Find where the given text appears and provide that cell's center as [X, Y] coordinate. 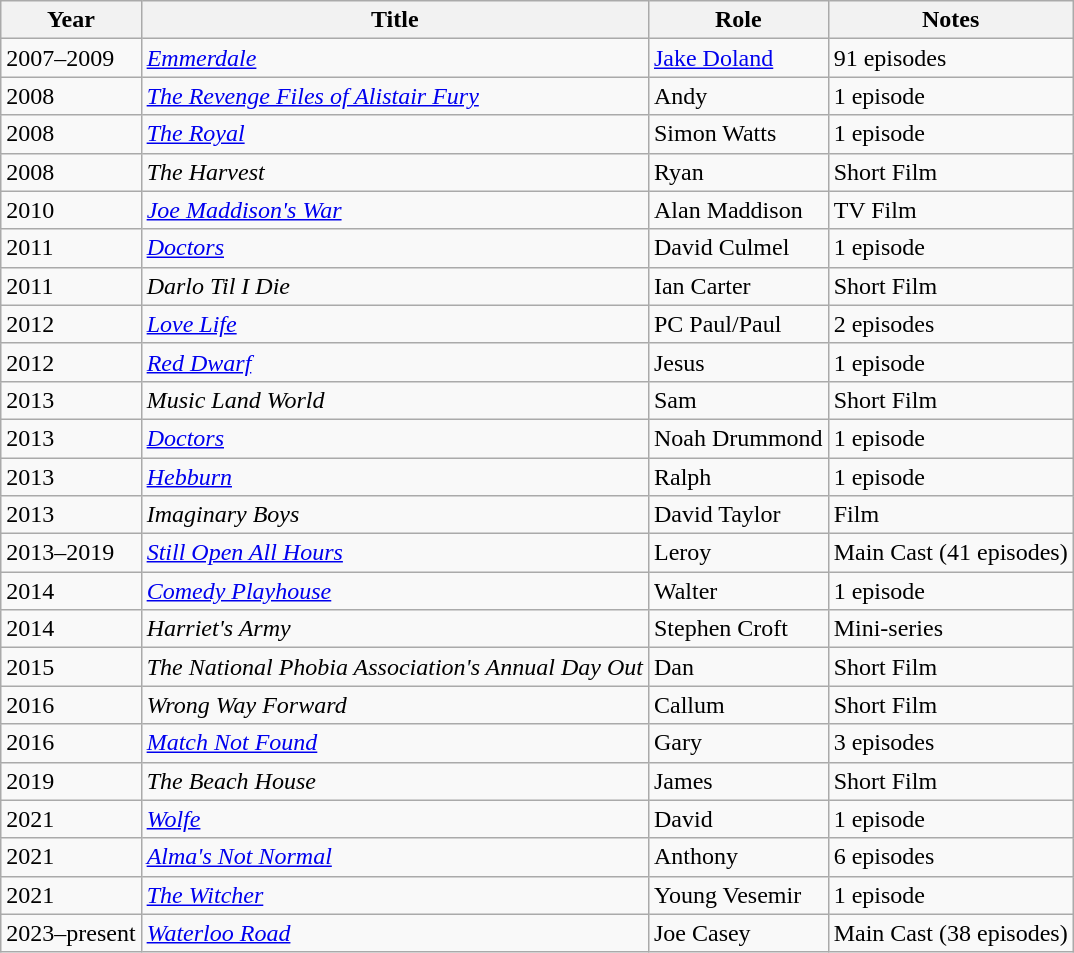
Film [950, 515]
Comedy Playhouse [394, 591]
The Royal [394, 134]
3 episodes [950, 743]
Jake Doland [738, 58]
Young Vesemir [738, 895]
Red Dwarf [394, 362]
TV Film [950, 210]
Role [738, 20]
2007–2009 [71, 58]
Imaginary Boys [394, 515]
2 episodes [950, 324]
Harriet's Army [394, 629]
Leroy [738, 553]
David Culmel [738, 248]
2015 [71, 667]
Dan [738, 667]
Andy [738, 96]
Wolfe [394, 819]
2013–2019 [71, 553]
David Taylor [738, 515]
Callum [738, 705]
James [738, 781]
Love Life [394, 324]
Noah Drummond [738, 438]
Gary [738, 743]
The Beach House [394, 781]
The National Phobia Association's Annual Day Out [394, 667]
The Witcher [394, 895]
6 episodes [950, 857]
The Harvest [394, 172]
2019 [71, 781]
Year [71, 20]
2023–present [71, 933]
Music Land World [394, 400]
2010 [71, 210]
Wrong Way Forward [394, 705]
Emmerdale [394, 58]
Ryan [738, 172]
Ian Carter [738, 286]
The Revenge Files of Alistair Fury [394, 96]
Main Cast (41 episodes) [950, 553]
Main Cast (38 episodes) [950, 933]
David [738, 819]
Stephen Croft [738, 629]
Ralph [738, 477]
91 episodes [950, 58]
Notes [950, 20]
Alan Maddison [738, 210]
Joe Maddison's War [394, 210]
Simon Watts [738, 134]
Title [394, 20]
Jesus [738, 362]
Match Not Found [394, 743]
Sam [738, 400]
Mini-series [950, 629]
Still Open All Hours [394, 553]
Anthony [738, 857]
Walter [738, 591]
Waterloo Road [394, 933]
PC Paul/Paul [738, 324]
Darlo Til I Die [394, 286]
Alma's Not Normal [394, 857]
Joe Casey [738, 933]
Hebburn [394, 477]
